Search for the cell housing the specified text and yield its (x, y) center coordinate. 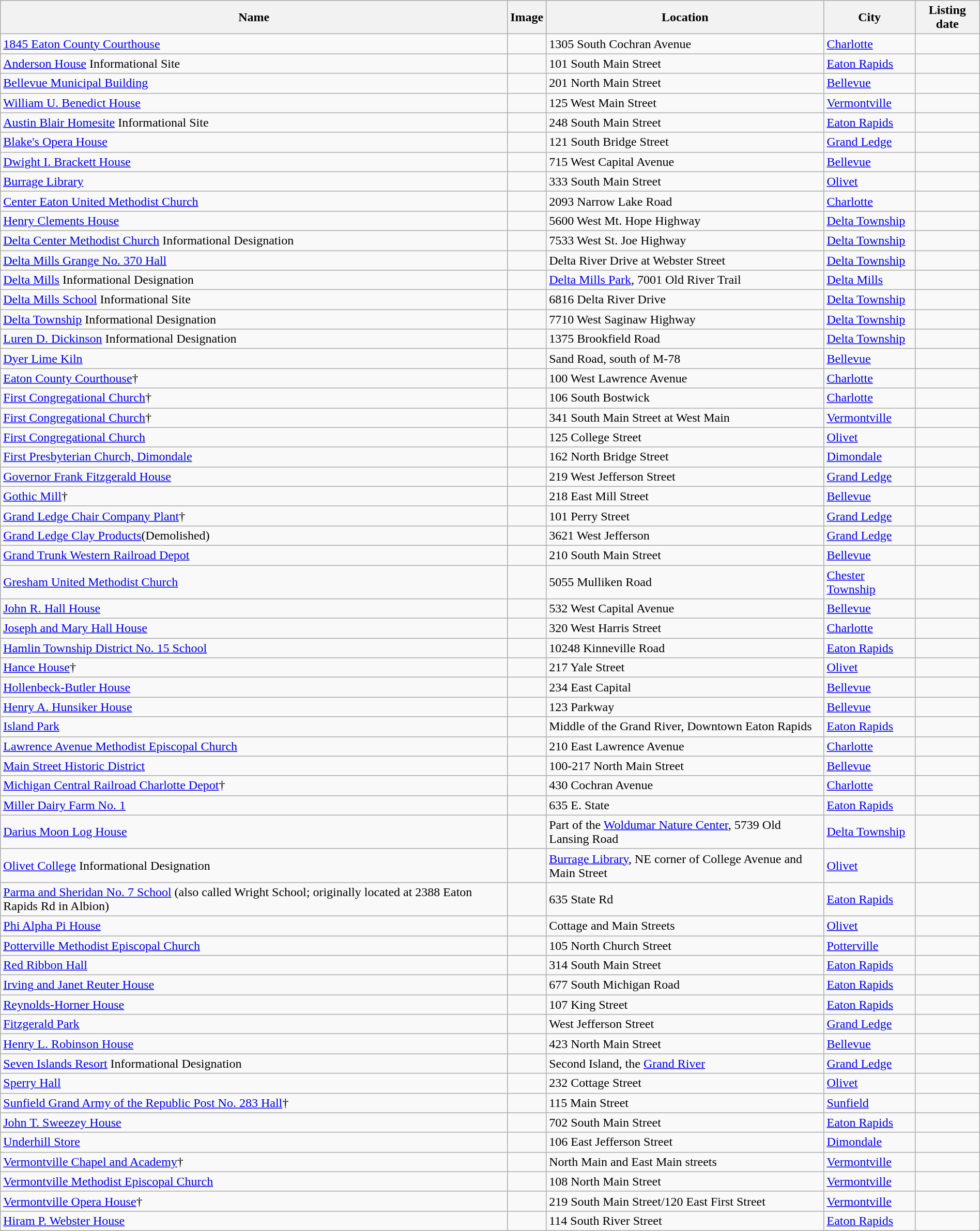
Vermontville Methodist Episcopal Church (254, 1181)
Gothic Mill† (254, 496)
Middle of the Grand River, Downtown Eaton Rapids (685, 727)
201 North Main Street (685, 83)
210 South Main Street (685, 555)
Chester Township (869, 582)
Delta River Drive at Webster Street (685, 260)
Olivet College Informational Designation (254, 865)
Red Ribbon Hall (254, 965)
5055 Mulliken Road (685, 582)
First Presbyterian Church, Dimondale (254, 457)
106 East Jefferson Street (685, 1142)
333 South Main Street (685, 181)
Burrage Library, NE corner of College Avenue and Main Street (685, 865)
Delta Center Methodist Church Informational Designation (254, 240)
107 King Street (685, 1005)
Sunfield Grand Army of the Republic Post No. 283 Hall† (254, 1103)
219 West Jefferson Street (685, 476)
Henry L. Robinson House (254, 1044)
Name (254, 18)
Bellevue Municipal Building (254, 83)
Dyer Lime Kiln (254, 359)
7710 West Saginaw Highway (685, 319)
Grand Trunk Western Railroad Depot (254, 555)
232 Cottage Street (685, 1083)
Location (685, 18)
Cottage and Main Streets (685, 926)
Governor Frank Fitzgerald House (254, 476)
Michigan Central Railroad Charlotte Depot† (254, 786)
Reynolds-Horner House (254, 1005)
Main Street Historic District (254, 766)
6816 Delta River Drive (685, 300)
Hiram P. Webster House (254, 1221)
Grand Ledge Chair Company Plant† (254, 516)
Dwight I. Brackett House (254, 162)
100-217 North Main Street (685, 766)
101 South Main Street (685, 64)
Underhill Store (254, 1142)
Potterville Methodist Episcopal Church (254, 945)
Fitzgerald Park (254, 1024)
2093 Narrow Lake Road (685, 201)
1845 Eaton County Courthouse (254, 44)
635 E. State (685, 805)
Phi Alpha Pi House (254, 926)
City (869, 18)
218 East Mill Street (685, 496)
423 North Main Street (685, 1044)
Parma and Sheridan No. 7 School (also called Wright School; originally located at 2388 Eaton Rapids Rd in Albion) (254, 899)
Delta Mills School Informational Site (254, 300)
Vermontville Opera House† (254, 1201)
702 South Main Street (685, 1122)
Vermontville Chapel and Academy† (254, 1162)
Austin Blair Homesite Informational Site (254, 122)
Potterville (869, 945)
Listing date (947, 18)
248 South Main Street (685, 122)
3621 West Jefferson (685, 535)
10248 Kinneville Road (685, 648)
Miller Dairy Farm No. 1 (254, 805)
Henry Clements House (254, 221)
1305 South Cochran Avenue (685, 44)
Center Eaton United Methodist Church (254, 201)
Hance House† (254, 668)
Delta Mills (869, 280)
635 State Rd (685, 899)
Grand Ledge Clay Products(Demolished) (254, 535)
Image (527, 18)
123 Parkway (685, 707)
101 Perry Street (685, 516)
Anderson House Informational Site (254, 64)
Darius Moon Log House (254, 832)
210 East Lawrence Avenue (685, 746)
320 West Harris Street (685, 628)
715 West Capital Avenue (685, 162)
341 South Main Street at West Main (685, 418)
Delta Mills Park, 7001 Old River Trail (685, 280)
Gresham United Methodist Church (254, 582)
115 Main Street (685, 1103)
162 North Bridge Street (685, 457)
Sand Road, south of M-78 (685, 359)
7533 West St. Joe Highway (685, 240)
Irving and Janet Reuter House (254, 985)
Second Island, the Grand River (685, 1064)
217 Yale Street (685, 668)
100 West Lawrence Avenue (685, 378)
5600 West Mt. Hope Highway (685, 221)
114 South River Street (685, 1221)
106 South Bostwick (685, 398)
West Jefferson Street (685, 1024)
Part of the Woldumar Nature Center, 5739 Old Lansing Road (685, 832)
John R. Hall House (254, 609)
532 West Capital Avenue (685, 609)
Delta Township Informational Designation (254, 319)
Island Park (254, 727)
Burrage Library (254, 181)
Luren D. Dickinson Informational Designation (254, 339)
105 North Church Street (685, 945)
William U. Benedict House (254, 103)
Sunfield (869, 1103)
108 North Main Street (685, 1181)
430 Cochran Avenue (685, 786)
Joseph and Mary Hall House (254, 628)
125 West Main Street (685, 103)
Blake's Opera House (254, 142)
1375 Brookfield Road (685, 339)
125 College Street (685, 437)
Delta Mills Informational Designation (254, 280)
John T. Sweezey House (254, 1122)
219 South Main Street/120 East First Street (685, 1201)
First Congregational Church (254, 437)
Eaton County Courthouse† (254, 378)
Hollenbeck-Butler House (254, 687)
Seven Islands Resort Informational Designation (254, 1064)
Hamlin Township District No. 15 School (254, 648)
Henry A. Hunsiker House (254, 707)
North Main and East Main streets (685, 1162)
Sperry Hall (254, 1083)
Delta Mills Grange No. 370 Hall (254, 260)
121 South Bridge Street (685, 142)
234 East Capital (685, 687)
677 South Michigan Road (685, 985)
Lawrence Avenue Methodist Episcopal Church (254, 746)
314 South Main Street (685, 965)
